Locate the cell with the specified text and output its [X, Y] center coordinate. 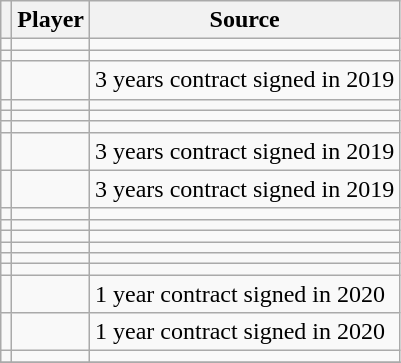
Source [245, 20]
Player [51, 20]
